Pinpoint the cell where the given text exists, returning its [X, Y] midpoint coordinate. 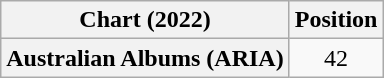
Chart (2022) [145, 20]
42 [336, 58]
Position [336, 20]
Australian Albums (ARIA) [145, 58]
